Search for the cell housing the specified text and yield its (X, Y) center coordinate. 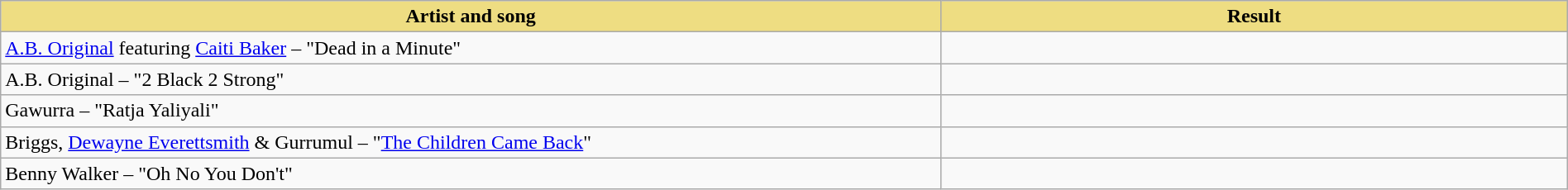
Benny Walker – "Oh No You Don't" (471, 173)
Gawurra – "Ratja Yaliyali" (471, 111)
A.B. Original featuring Caiti Baker – "Dead in a Minute" (471, 48)
Artist and song (471, 17)
A.B. Original – "2 Black 2 Strong" (471, 79)
Result (1254, 17)
Briggs, Dewayne Everettsmith & Gurrumul – "The Children Came Back" (471, 142)
